Find where the given text appears and provide that cell's center as [X, Y] coordinate. 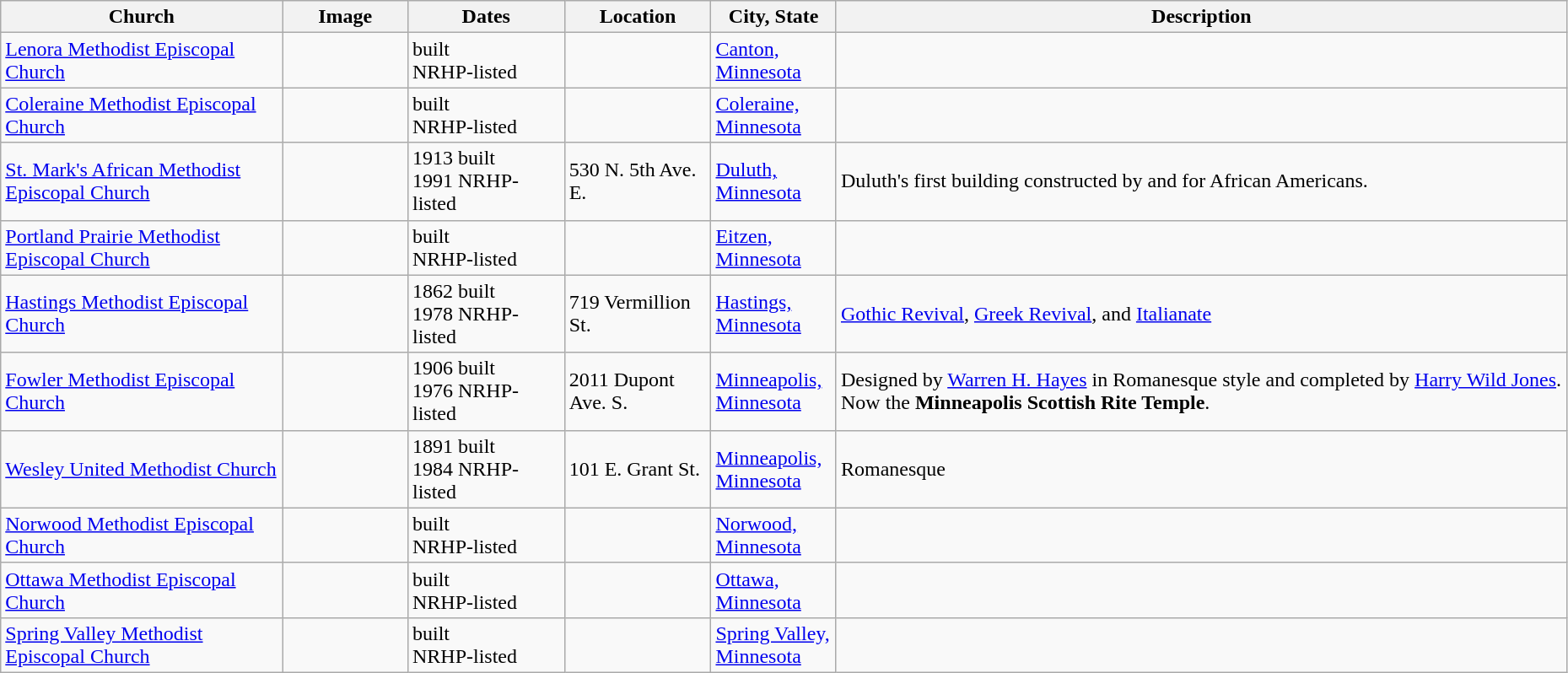
Spring Valley Methodist Episcopal Church [142, 644]
Church [142, 17]
Norwood Methodist Episcopal Church [142, 535]
Description [1201, 17]
719 Vermillion St. [638, 314]
Canton, Minnesota [774, 61]
Ottawa Methodist Episcopal Church [142, 590]
Wesley United Methodist Church [142, 469]
Duluth, Minnesota [774, 181]
Lenora Methodist Episcopal Church [142, 61]
Duluth's first building constructed by and for African Americans. [1201, 181]
1862 built1978 NRHP-listed [486, 314]
2011 Dupont Ave. S. [638, 391]
Coleraine, Minnesota [774, 115]
Fowler Methodist Episcopal Church [142, 391]
Portland Prairie Methodist Episcopal Church [142, 248]
Designed by Warren H. Hayes in Romanesque style and completed by Harry Wild Jones. Now the Minneapolis Scottish Rite Temple. [1201, 391]
Spring Valley, Minnesota [774, 644]
1906 built1976 NRHP-listed [486, 391]
Norwood, Minnesota [774, 535]
Hastings Methodist Episcopal Church [142, 314]
Image [346, 17]
Coleraine Methodist Episcopal Church [142, 115]
Location [638, 17]
530 N. 5th Ave. E. [638, 181]
Ottawa, Minnesota [774, 590]
Romanesque [1201, 469]
Gothic Revival, Greek Revival, and Italianate [1201, 314]
Eitzen, Minnesota [774, 248]
101 E. Grant St. [638, 469]
1913 built1991 NRHP-listed [486, 181]
Dates [486, 17]
Hastings, Minnesota [774, 314]
St. Mark's African Methodist Episcopal Church [142, 181]
City, State [774, 17]
1891 built1984 NRHP-listed [486, 469]
